Provide the (x, y) coordinate of the cell's center where the given text is located.  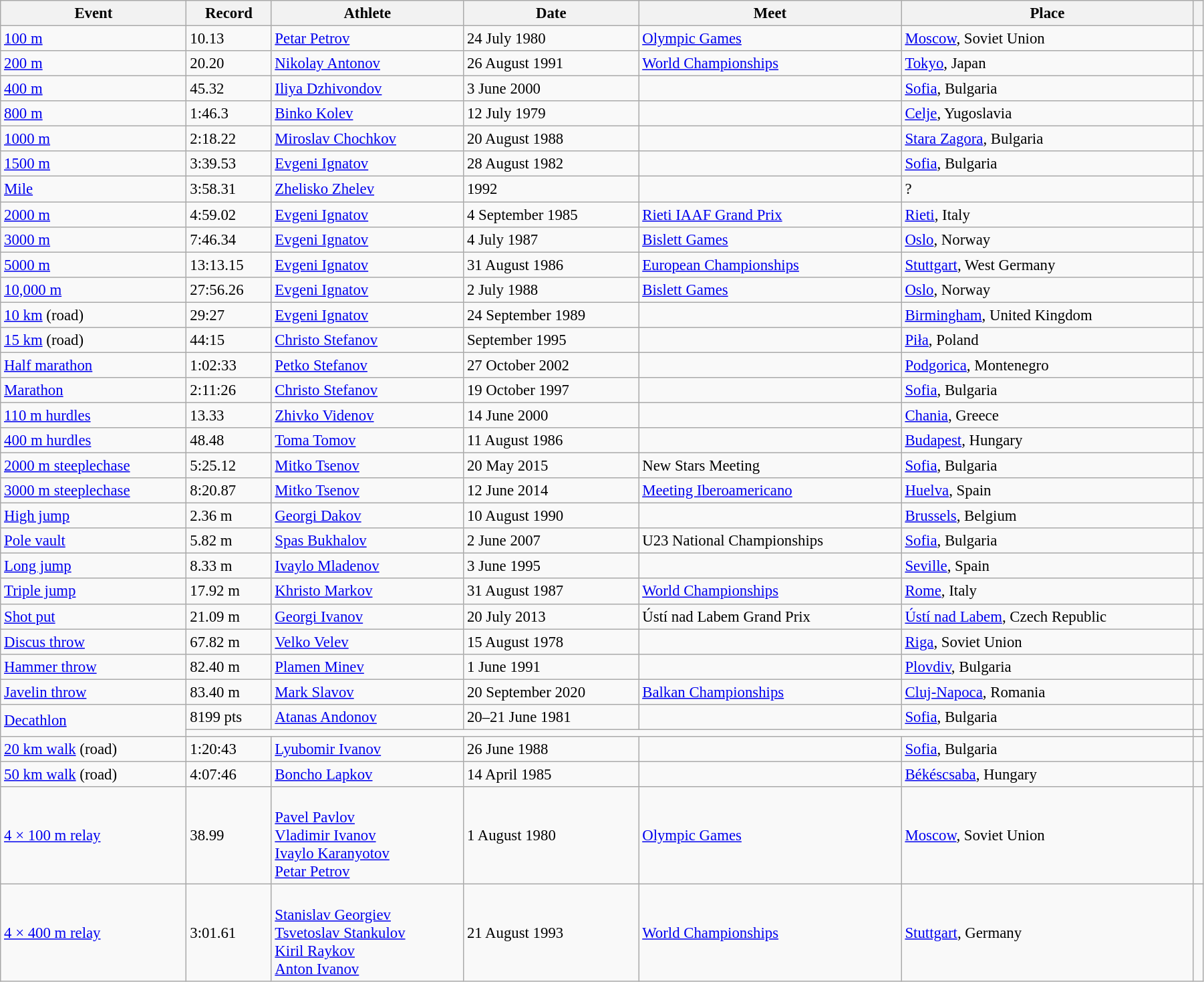
1:46.3 (229, 114)
Huelva, Spain (1047, 491)
21 August 1993 (551, 933)
26 August 1991 (551, 64)
3:39.53 (229, 164)
September 1995 (551, 340)
Marathon (94, 390)
Budapest, Hungary (1047, 441)
20 September 2020 (551, 692)
Record (229, 13)
Plamen Minev (367, 666)
Petko Stefanov (367, 365)
High jump (94, 516)
48.48 (229, 441)
1:20:43 (229, 749)
Meeting Iberoamericano (770, 491)
83.40 m (229, 692)
5000 m (94, 265)
Podgorica, Montenegro (1047, 365)
Mile (94, 189)
20 August 1988 (551, 139)
28 August 1982 (551, 164)
15 August 1978 (551, 642)
2000 m steeplechase (94, 466)
3000 m steeplechase (94, 491)
Miroslav Chochkov (367, 139)
Ivaylo Mladenov (367, 566)
400 m (94, 89)
Piła, Poland (1047, 340)
Chania, Greece (1047, 415)
8.33 m (229, 566)
8199 pts (229, 717)
Lyubomir Ivanov (367, 749)
Celje, Yugoslavia (1047, 114)
27 October 2002 (551, 365)
Riga, Soviet Union (1047, 642)
7:46.34 (229, 239)
Spas Bukhalov (367, 541)
800 m (94, 114)
1992 (551, 189)
20.20 (229, 64)
14 June 2000 (551, 415)
11 August 1986 (551, 441)
4 × 100 m relay (94, 836)
10.13 (229, 39)
Seville, Spain (1047, 566)
20–21 June 1981 (551, 717)
Ústí nad Labem Grand Prix (770, 616)
Stanislav GeorgievTsvetoslav StankulovKiril RaykovAnton Ivanov (367, 933)
10 km (road) (94, 315)
2:11:26 (229, 390)
1000 m (94, 139)
Tokyo, Japan (1047, 64)
Plovdiv, Bulgaria (1047, 666)
Discus throw (94, 642)
? (1047, 189)
Rieti IAAF Grand Prix (770, 215)
Binko Kolev (367, 114)
82.40 m (229, 666)
8:20.87 (229, 491)
Meet (770, 13)
21.09 m (229, 616)
100 m (94, 39)
17.92 m (229, 592)
Cluj-Napoca, Romania (1047, 692)
Toma Tomov (367, 441)
3:58.31 (229, 189)
Rome, Italy (1047, 592)
1500 m (94, 164)
Pole vault (94, 541)
Zhelisko Zhelev (367, 189)
1 August 1980 (551, 836)
2 July 1988 (551, 289)
38.99 (229, 836)
4 September 1985 (551, 215)
4:07:46 (229, 774)
Triple jump (94, 592)
14 April 1985 (551, 774)
Date (551, 13)
1 June 1991 (551, 666)
5.82 m (229, 541)
2 June 2007 (551, 541)
20 July 2013 (551, 616)
Place (1047, 13)
Atanas Andonov (367, 717)
200 m (94, 64)
4:59.02 (229, 215)
Javelin throw (94, 692)
44:15 (229, 340)
Shot put (94, 616)
Khristo Markov (367, 592)
Stara Zagora, Bulgaria (1047, 139)
15 km (road) (94, 340)
29:27 (229, 315)
U23 National Championships (770, 541)
Georgi Dakov (367, 516)
Event (94, 13)
Brussels, Belgium (1047, 516)
Athlete (367, 13)
Stuttgart, Germany (1047, 933)
Stuttgart, West Germany (1047, 265)
13.33 (229, 415)
10 August 1990 (551, 516)
12 June 2014 (551, 491)
20 May 2015 (551, 466)
Half marathon (94, 365)
Balkan Championships (770, 692)
Birmingham, United Kingdom (1047, 315)
Boncho Lapkov (367, 774)
50 km walk (road) (94, 774)
31 August 1987 (551, 592)
12 July 1979 (551, 114)
26 June 1988 (551, 749)
Velko Velev (367, 642)
Petar Petrov (367, 39)
24 September 1989 (551, 315)
13:13.15 (229, 265)
5:25.12 (229, 466)
Ústí nad Labem, Czech Republic (1047, 616)
2:18.22 (229, 139)
Georgi Ivanov (367, 616)
45.32 (229, 89)
2.36 m (229, 516)
19 October 1997 (551, 390)
20 km walk (road) (94, 749)
European Championships (770, 265)
Rieti, Italy (1047, 215)
Long jump (94, 566)
Nikolay Antonov (367, 64)
400 m hurdles (94, 441)
Zhivko Videnov (367, 415)
4 July 1987 (551, 239)
110 m hurdles (94, 415)
67.82 m (229, 642)
27:56.26 (229, 289)
New Stars Meeting (770, 466)
3000 m (94, 239)
Békéscsaba, Hungary (1047, 774)
Decathlon (94, 721)
3 June 1995 (551, 566)
3:01.61 (229, 933)
3 June 2000 (551, 89)
2000 m (94, 215)
Mark Slavov (367, 692)
Iliya Dzhivondov (367, 89)
10,000 m (94, 289)
1:02:33 (229, 365)
Pavel PavlovVladimir IvanovIvaylo KaranyotovPetar Petrov (367, 836)
31 August 1986 (551, 265)
24 July 1980 (551, 39)
Hammer throw (94, 666)
4 × 400 m relay (94, 933)
